Scan for the cell matching the given text and deliver its (X, Y) coordinate at center. 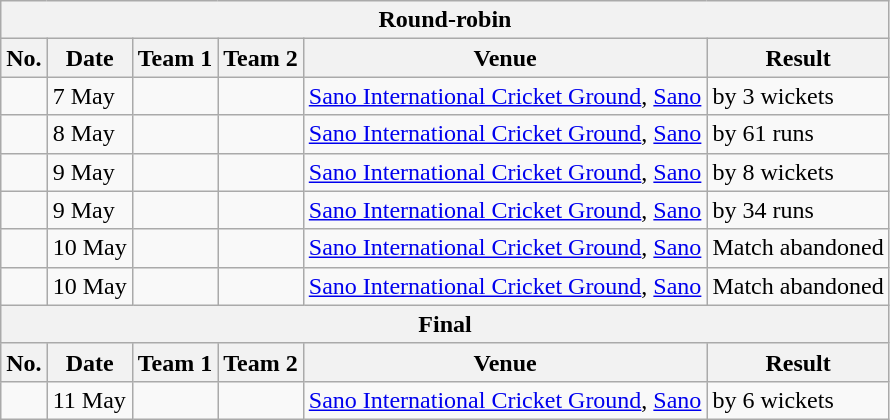
by 34 runs (798, 210)
by 6 wickets (798, 400)
11 May (90, 400)
8 May (90, 134)
Final (445, 324)
7 May (90, 96)
by 3 wickets (798, 96)
by 61 runs (798, 134)
by 8 wickets (798, 172)
Round-robin (445, 20)
